Scan for the cell matching the given text and deliver its (X, Y) coordinate at center. 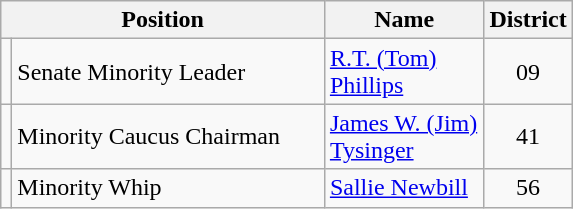
Name (404, 20)
09 (528, 72)
Sallie Newbill (404, 188)
56 (528, 188)
41 (528, 136)
R.T. (Tom) Phillips (404, 72)
Minority Whip (168, 188)
Position (163, 20)
Senate Minority Leader (168, 72)
James W. (Jim) Tysinger (404, 136)
District (528, 20)
Minority Caucus Chairman (168, 136)
